Return the [x, y] coordinate for the center point of the cell that contains the specified text.  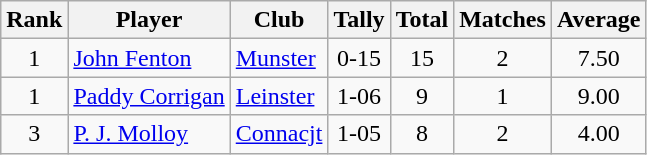
Player [149, 20]
Club [279, 20]
0-15 [359, 58]
Paddy Corrigan [149, 96]
Munster [279, 58]
Average [598, 20]
Leinster [279, 96]
7.50 [598, 58]
4.00 [598, 134]
15 [422, 58]
Total [422, 20]
1-06 [359, 96]
9 [422, 96]
Rank [34, 20]
John Fenton [149, 58]
8 [422, 134]
1-05 [359, 134]
3 [34, 134]
P. J. Molloy [149, 134]
9.00 [598, 96]
Matches [503, 20]
Tally [359, 20]
Connacjt [279, 134]
